Find where the given text appears and provide that cell's center as (X, Y) coordinate. 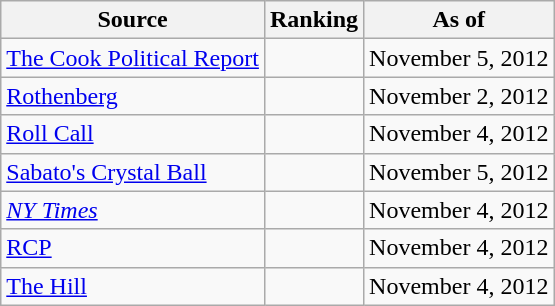
Roll Call (133, 134)
The Hill (133, 286)
Rothenberg (133, 96)
The Cook Political Report (133, 58)
Sabato's Crystal Ball (133, 172)
Source (133, 20)
As of (459, 20)
RCP (133, 248)
NY Times (133, 210)
November 2, 2012 (459, 96)
Ranking (314, 20)
